Return the (X, Y) coordinate for the center point of the cell that contains the specified text.  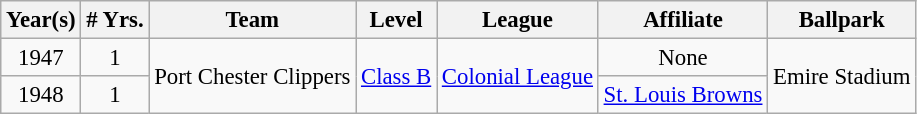
Affiliate (682, 20)
None (682, 58)
# Yrs. (115, 20)
Emire Stadium (842, 76)
Team (252, 20)
Colonial League (518, 76)
Port Chester Clippers (252, 76)
Ballpark (842, 20)
Class B (396, 76)
St. Louis Browns (682, 95)
League (518, 20)
1947 (41, 58)
Level (396, 20)
Year(s) (41, 20)
1948 (41, 95)
